Capture the cell that displays the provided text and extract its (X, Y) central coordinate. 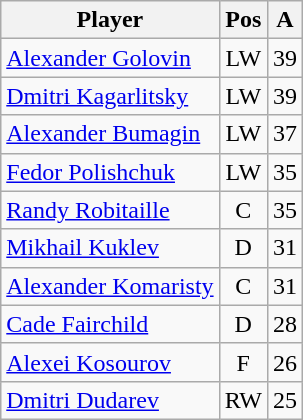
Player (110, 20)
Alexander Komaristy (110, 286)
Alexander Bumagin (110, 134)
Alexander Golovin (110, 58)
Cade Fairchild (110, 324)
F (243, 362)
Dmitri Kagarlitsky (110, 96)
A (284, 20)
25 (284, 400)
Randy Robitaille (110, 210)
RW (243, 400)
Alexei Kosourov (110, 362)
Mikhail Kuklev (110, 248)
Pos (243, 20)
37 (284, 134)
Dmitri Dudarev (110, 400)
Fedor Polishchuk (110, 172)
28 (284, 324)
26 (284, 362)
